Identify which cell holds the provided text, then report its [x, y] central coordinate. 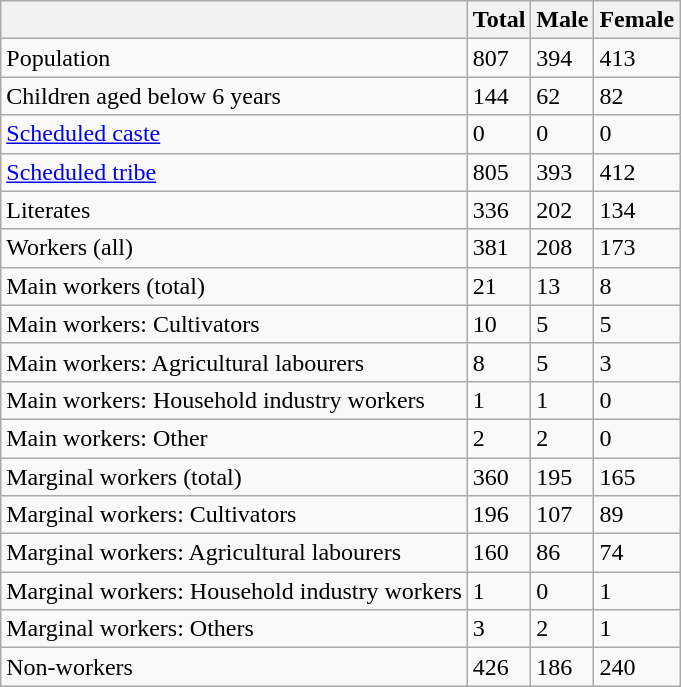
381 [499, 248]
89 [637, 515]
195 [562, 477]
Total [499, 20]
208 [562, 248]
202 [562, 210]
412 [637, 172]
336 [499, 210]
134 [637, 210]
196 [499, 515]
Main workers: Cultivators [234, 324]
394 [562, 58]
Literates [234, 210]
805 [499, 172]
Non-workers [234, 667]
74 [637, 553]
Female [637, 20]
413 [637, 58]
144 [499, 96]
165 [637, 477]
13 [562, 286]
86 [562, 553]
Children aged below 6 years [234, 96]
82 [637, 96]
426 [499, 667]
10 [499, 324]
Male [562, 20]
Main workers (total) [234, 286]
240 [637, 667]
Workers (all) [234, 248]
186 [562, 667]
Main workers: Agricultural labourers [234, 362]
107 [562, 515]
Marginal workers (total) [234, 477]
21 [499, 286]
Scheduled caste [234, 134]
Main workers: Household industry workers [234, 400]
807 [499, 58]
160 [499, 553]
62 [562, 96]
Scheduled tribe [234, 172]
Marginal workers: Agricultural labourers [234, 553]
Marginal workers: Others [234, 629]
360 [499, 477]
Main workers: Other [234, 438]
Marginal workers: Cultivators [234, 515]
Population [234, 58]
Marginal workers: Household industry workers [234, 591]
393 [562, 172]
173 [637, 248]
